Identify which cell holds the provided text, then report its (X, Y) central coordinate. 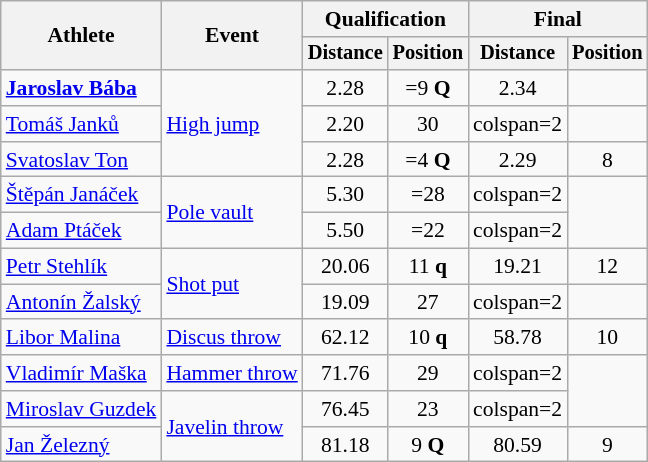
10 (607, 338)
Qualification (386, 19)
8 (607, 160)
Pole vault (232, 212)
Miroslav Guzdek (82, 409)
62.12 (346, 338)
76.45 (346, 409)
=9 Q (428, 88)
=28 (428, 195)
20.06 (346, 267)
19.09 (346, 302)
Javelin throw (232, 426)
Event (232, 36)
11 q (428, 267)
Štěpán Janáček (82, 195)
30 (428, 124)
5.50 (346, 231)
High jump (232, 124)
2.34 (518, 88)
29 (428, 373)
Antonín Žalský (82, 302)
2.20 (346, 124)
Athlete (82, 36)
Adam Ptáček (82, 231)
=4 Q (428, 160)
Petr Stehlík (82, 267)
Shot put (232, 284)
Vladimír Maška (82, 373)
27 (428, 302)
Tomáš Janků (82, 124)
Discus throw (232, 338)
12 (607, 267)
Jaroslav Bába (82, 88)
Hammer throw (232, 373)
10 q (428, 338)
19.21 (518, 267)
=22 (428, 231)
5.30 (346, 195)
Libor Malina (82, 338)
23 (428, 409)
2.29 (518, 160)
71.76 (346, 373)
Svatoslav Ton (82, 160)
Final (558, 19)
58.78 (518, 338)
